Identify which cell holds the provided text, then report its (X, Y) central coordinate. 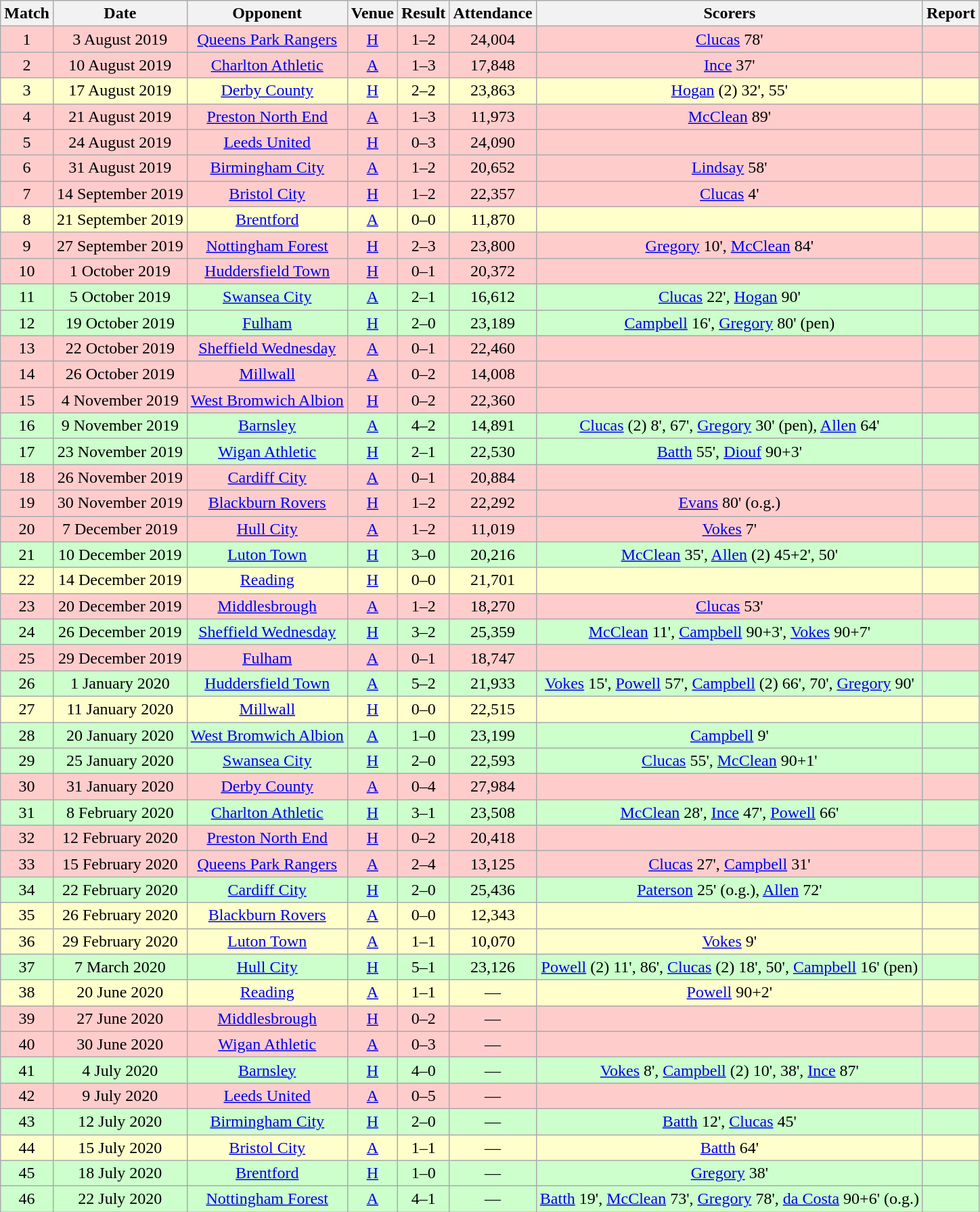
22,292 (493, 503)
Clucas 27', Campbell 31' (730, 864)
2–2 (423, 91)
23 (27, 606)
10 August 2019 (120, 65)
12 (27, 323)
3 August 2019 (120, 39)
20 January 2020 (120, 735)
14,891 (493, 426)
40 (27, 1044)
29 December 2019 (120, 657)
23,508 (493, 813)
Clucas 78' (730, 39)
3–2 (423, 632)
16,612 (493, 297)
20 (27, 529)
Vokes 7' (730, 529)
25,436 (493, 890)
McClean 11', Campbell 90+3', Vokes 90+7' (730, 632)
13,125 (493, 864)
22,530 (493, 452)
26 November 2019 (120, 477)
Powell 90+2' (730, 993)
26 February 2020 (120, 915)
10,070 (493, 941)
14 December 2019 (120, 580)
12 July 2020 (120, 1121)
31 August 2019 (120, 168)
19 (27, 503)
Scorers (730, 14)
20 December 2019 (120, 606)
23,126 (493, 967)
19 October 2019 (120, 323)
4 November 2019 (120, 400)
11 (27, 297)
Ince 37' (730, 65)
Clucas 22', Hogan 90' (730, 297)
21,933 (493, 683)
42 (27, 1096)
5–1 (423, 967)
5 (27, 142)
38 (27, 993)
22 October 2019 (120, 349)
Paterson 25' (o.g.), Allen 72' (730, 890)
3–1 (423, 813)
17 August 2019 (120, 91)
23,189 (493, 323)
Batth 55', Diouf 90+3' (730, 452)
14 (27, 374)
1 October 2019 (120, 271)
Clucas (2) 8', 67', Gregory 30' (pen), Allen 64' (730, 426)
33 (27, 864)
Vokes 8', Campbell (2) 10', 38', Ince 87' (730, 1070)
11,973 (493, 116)
28 (27, 735)
22,357 (493, 194)
24,004 (493, 39)
22,593 (493, 761)
23,800 (493, 245)
17,848 (493, 65)
22,460 (493, 349)
18,270 (493, 606)
18,747 (493, 657)
44 (27, 1148)
4 (27, 116)
18 July 2020 (120, 1173)
45 (27, 1173)
9 (27, 245)
Date (120, 14)
Batth 19', McClean 73', Gregory 78', da Costa 90+6' (o.g.) (730, 1199)
37 (27, 967)
27 June 2020 (120, 1018)
10 December 2019 (120, 555)
Campbell 16', Gregory 80' (pen) (730, 323)
11,019 (493, 529)
25,359 (493, 632)
5–2 (423, 683)
23,199 (493, 735)
15 February 2020 (120, 864)
23,863 (493, 91)
11,870 (493, 219)
Venue (372, 14)
4–1 (423, 1199)
22 (27, 580)
Evans 80' (o.g.) (730, 503)
13 (27, 349)
30 June 2020 (120, 1044)
Vokes 9' (730, 941)
7 (27, 194)
18 (27, 477)
Match (27, 14)
3 (27, 91)
10 (27, 271)
41 (27, 1070)
Clucas 55', McClean 90+1' (730, 761)
23 November 2019 (120, 452)
9 July 2020 (120, 1096)
Batth 64' (730, 1148)
15 (27, 400)
8 February 2020 (120, 813)
20 June 2020 (120, 993)
30 (27, 787)
39 (27, 1018)
21 (27, 555)
24,090 (493, 142)
25 (27, 657)
36 (27, 941)
24 August 2019 (120, 142)
1 (27, 39)
27 September 2019 (120, 245)
22,360 (493, 400)
12,343 (493, 915)
2–4 (423, 864)
17 (27, 452)
26 (27, 683)
16 (27, 426)
4–0 (423, 1070)
26 October 2019 (120, 374)
7 March 2020 (120, 967)
McClean 89' (730, 116)
7 December 2019 (120, 529)
McClean 35', Allen (2) 45+2', 50' (730, 555)
27 (27, 709)
Hogan (2) 32', 55' (730, 91)
31 (27, 813)
22 July 2020 (120, 1199)
43 (27, 1121)
35 (27, 915)
14 September 2019 (120, 194)
30 November 2019 (120, 503)
6 (27, 168)
22,515 (493, 709)
25 January 2020 (120, 761)
21,701 (493, 580)
Opponent (267, 14)
3–0 (423, 555)
4–2 (423, 426)
Vokes 15', Powell 57', Campbell (2) 66', 70', Gregory 90' (730, 683)
Result (423, 14)
34 (27, 890)
20,652 (493, 168)
Clucas 4' (730, 194)
20,884 (493, 477)
29 February 2020 (120, 941)
Powell (2) 11', 86', Clucas (2) 18', 50', Campbell 16' (pen) (730, 967)
20,216 (493, 555)
9 November 2019 (120, 426)
5 October 2019 (120, 297)
2–3 (423, 245)
12 February 2020 (120, 838)
21 September 2019 (120, 219)
Lindsay 58' (730, 168)
1 January 2020 (120, 683)
11 January 2020 (120, 709)
31 January 2020 (120, 787)
29 (27, 761)
24 (27, 632)
Attendance (493, 14)
Gregory 38' (730, 1173)
Clucas 53' (730, 606)
4 July 2020 (120, 1070)
26 December 2019 (120, 632)
15 July 2020 (120, 1148)
32 (27, 838)
20,372 (493, 271)
Campbell 9' (730, 735)
27,984 (493, 787)
Batth 12', Clucas 45' (730, 1121)
46 (27, 1199)
0–4 (423, 787)
20,418 (493, 838)
McClean 28', Ince 47', Powell 66' (730, 813)
14,008 (493, 374)
Report (950, 14)
0–5 (423, 1096)
2 (27, 65)
22 February 2020 (120, 890)
8 (27, 219)
Gregory 10', McClean 84' (730, 245)
21 August 2019 (120, 116)
